Identify which cell holds the provided text, then report its (x, y) central coordinate. 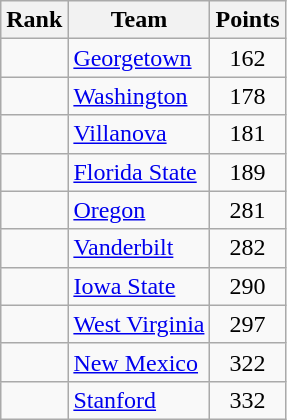
Vanderbilt (139, 248)
281 (248, 210)
322 (248, 362)
Team (139, 20)
Stanford (139, 400)
290 (248, 286)
New Mexico (139, 362)
Georgetown (139, 58)
282 (248, 248)
Washington (139, 96)
297 (248, 324)
162 (248, 58)
189 (248, 172)
Rank (34, 20)
332 (248, 400)
Villanova (139, 134)
Points (248, 20)
Oregon (139, 210)
Iowa State (139, 286)
181 (248, 134)
West Virginia (139, 324)
Florida State (139, 172)
178 (248, 96)
